Output the [X, Y] coordinate of the center of the cell containing the given text.  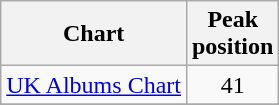
Peakposition [232, 34]
41 [232, 85]
Chart [94, 34]
UK Albums Chart [94, 85]
